Find where the given text appears and provide that cell's center as [X, Y] coordinate. 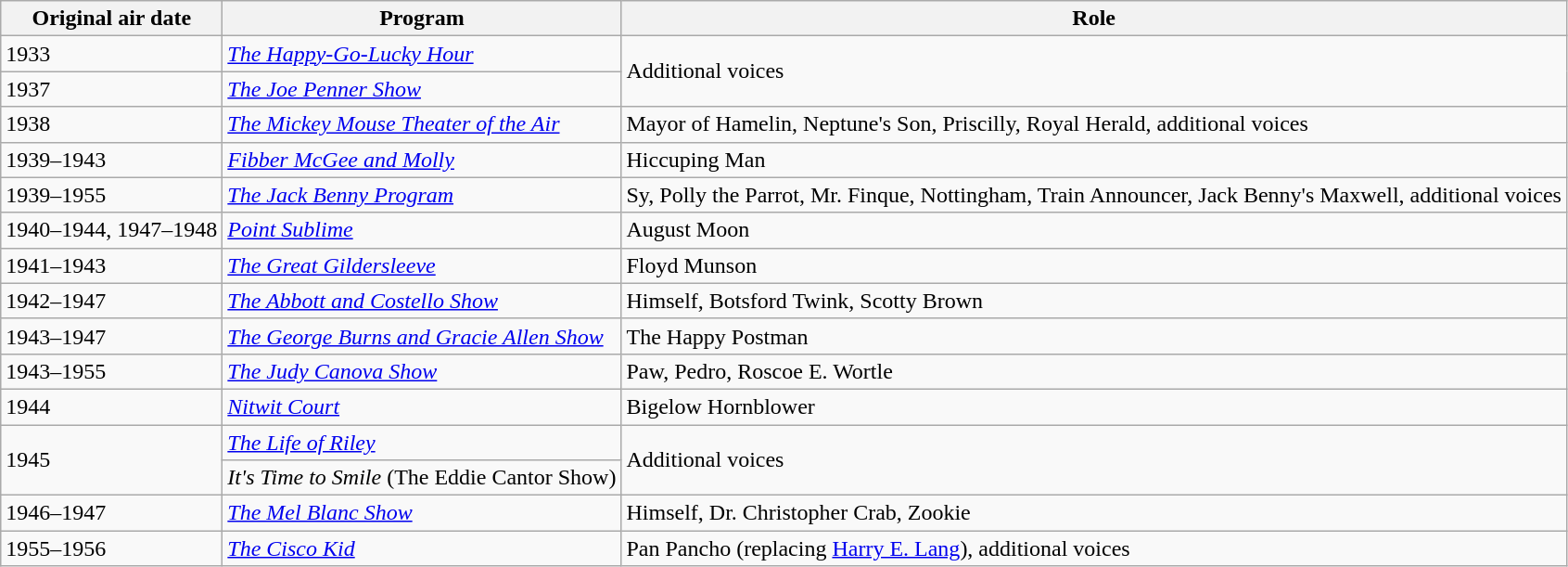
Mayor of Hamelin, Neptune's Son, Priscilly, Royal Herald, additional voices [1094, 124]
1941–1943 [111, 265]
It's Time to Smile (The Eddie Cantor Show) [422, 478]
Himself, Botsford Twink, Scotty Brown [1094, 301]
Sy, Polly the Parrot, Mr. Finque, Nottingham, Train Announcer, Jack Benny's Maxwell, additional voices [1094, 195]
1939–1955 [111, 195]
Original air date [111, 19]
1944 [111, 406]
1955–1956 [111, 548]
1938 [111, 124]
The Happy Postman [1094, 336]
1940–1944, 1947–1948 [111, 230]
The Life of Riley [422, 443]
1945 [111, 460]
Role [1094, 19]
1937 [111, 89]
The Cisco Kid [422, 548]
Nitwit Court [422, 406]
The Judy Canova Show [422, 371]
1943–1955 [111, 371]
Hiccuping Man [1094, 160]
The Mickey Mouse Theater of the Air [422, 124]
1939–1943 [111, 160]
Program [422, 19]
The Abbott and Costello Show [422, 301]
Pan Pancho (replacing Harry E. Lang), additional voices [1094, 548]
1943–1947 [111, 336]
Himself, Dr. Christopher Crab, Zookie [1094, 513]
Floyd Munson [1094, 265]
1942–1947 [111, 301]
The Joe Penner Show [422, 89]
The Great Gildersleeve [422, 265]
Paw, Pedro, Roscoe E. Wortle [1094, 371]
The Jack Benny Program [422, 195]
1933 [111, 54]
Fibber McGee and Molly [422, 160]
The Happy-Go-Lucky Hour [422, 54]
Bigelow Hornblower [1094, 406]
Point Sublime [422, 230]
The Mel Blanc Show [422, 513]
August Moon [1094, 230]
The George Burns and Gracie Allen Show [422, 336]
1946–1947 [111, 513]
